Scan for the cell matching the given text and deliver its [X, Y] coordinate at center. 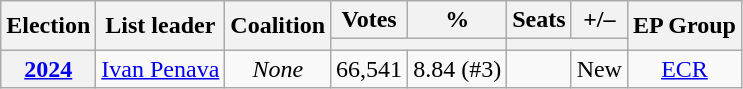
ECR [684, 69]
66,541 [370, 69]
Seats [539, 20]
Coalition [278, 26]
+/– [599, 20]
EP Group [684, 26]
None [278, 69]
% [458, 20]
8.84 (#3) [458, 69]
List leader [160, 26]
Votes [370, 20]
New [599, 69]
Election [48, 26]
Ivan Penava [160, 69]
2024 [48, 69]
